Return (X, Y) of the center of cell containing provided text 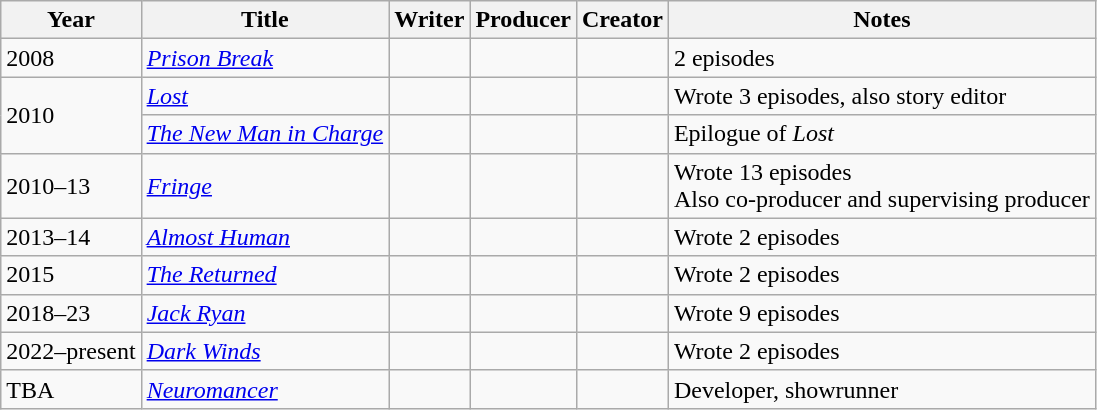
Writer (430, 20)
The Returned (265, 275)
TBA (71, 389)
2022–present (71, 351)
Fringe (265, 186)
Wrote 13 episodesAlso co-producer and supervising producer (882, 186)
Dark Winds (265, 351)
Almost Human (265, 237)
Prison Break (265, 58)
Producer (524, 20)
2010–13 (71, 186)
Epilogue of Lost (882, 134)
The New Man in Charge (265, 134)
Title (265, 20)
Year (71, 20)
2 episodes (882, 58)
Neuromancer (265, 389)
2015 (71, 275)
Jack Ryan (265, 313)
Notes (882, 20)
2008 (71, 58)
2013–14 (71, 237)
Wrote 3 episodes, also story editor (882, 96)
Developer, showrunner (882, 389)
Lost (265, 96)
2018–23 (71, 313)
Wrote 9 episodes (882, 313)
2010 (71, 115)
Creator (622, 20)
